Provide the (X, Y) coordinate of the cell's center where the given text is located.  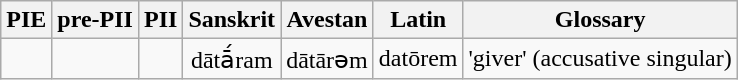
PII (160, 20)
PIE (26, 20)
datōrem (418, 59)
pre-PII (96, 20)
Glossary (600, 20)
Avestan (328, 20)
dātārəm (328, 59)
dātā́ram (232, 59)
'giver' (accusative singular) (600, 59)
Latin (418, 20)
Sanskrit (232, 20)
